Pinpoint the cell where the given text exists, returning its (X, Y) midpoint coordinate. 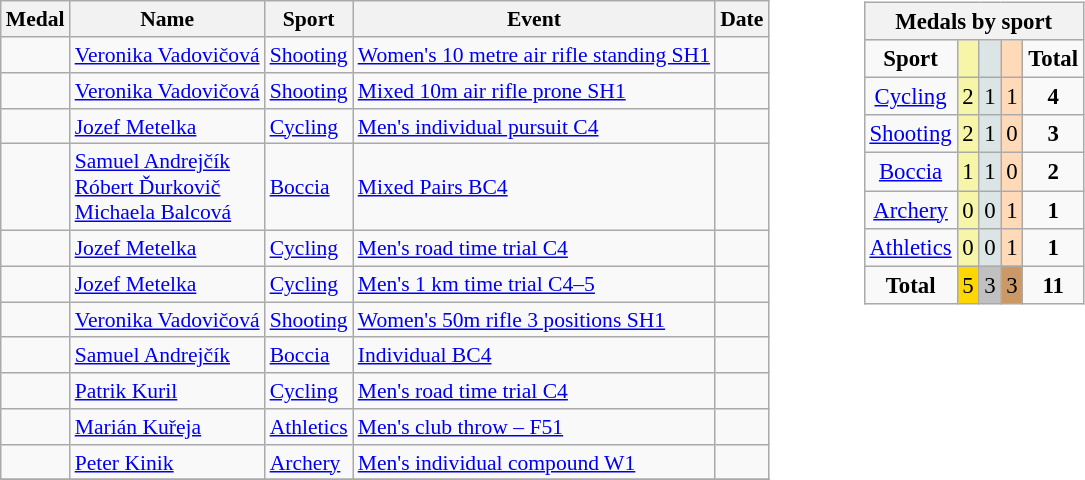
Medal (36, 19)
Men's 1 km time trial C4–5 (534, 284)
Women's 50m rifle 3 positions SH1 (534, 320)
Men's individual pursuit C4 (534, 126)
Men's individual compound W1 (534, 462)
Event (534, 19)
Patrik Kuril (168, 391)
4 (1053, 97)
Individual BC4 (534, 355)
11 (1053, 285)
Date (742, 19)
Marián Kuřeja (168, 427)
Peter Kinik (168, 462)
Mixed Pairs BC4 (534, 188)
Medals by sport (974, 22)
Men's club throw – F51 (534, 427)
Mixed 10m air rifle prone SH1 (534, 91)
Name (168, 19)
Samuel Andrejčík (168, 355)
Samuel AndrejčíkRóbert ĎurkovičMichaela Balcová (168, 188)
5 (968, 285)
Women's 10 metre air rifle standing SH1 (534, 55)
